Determine the (X, Y) coordinate at the center of the cell enclosing the given text.  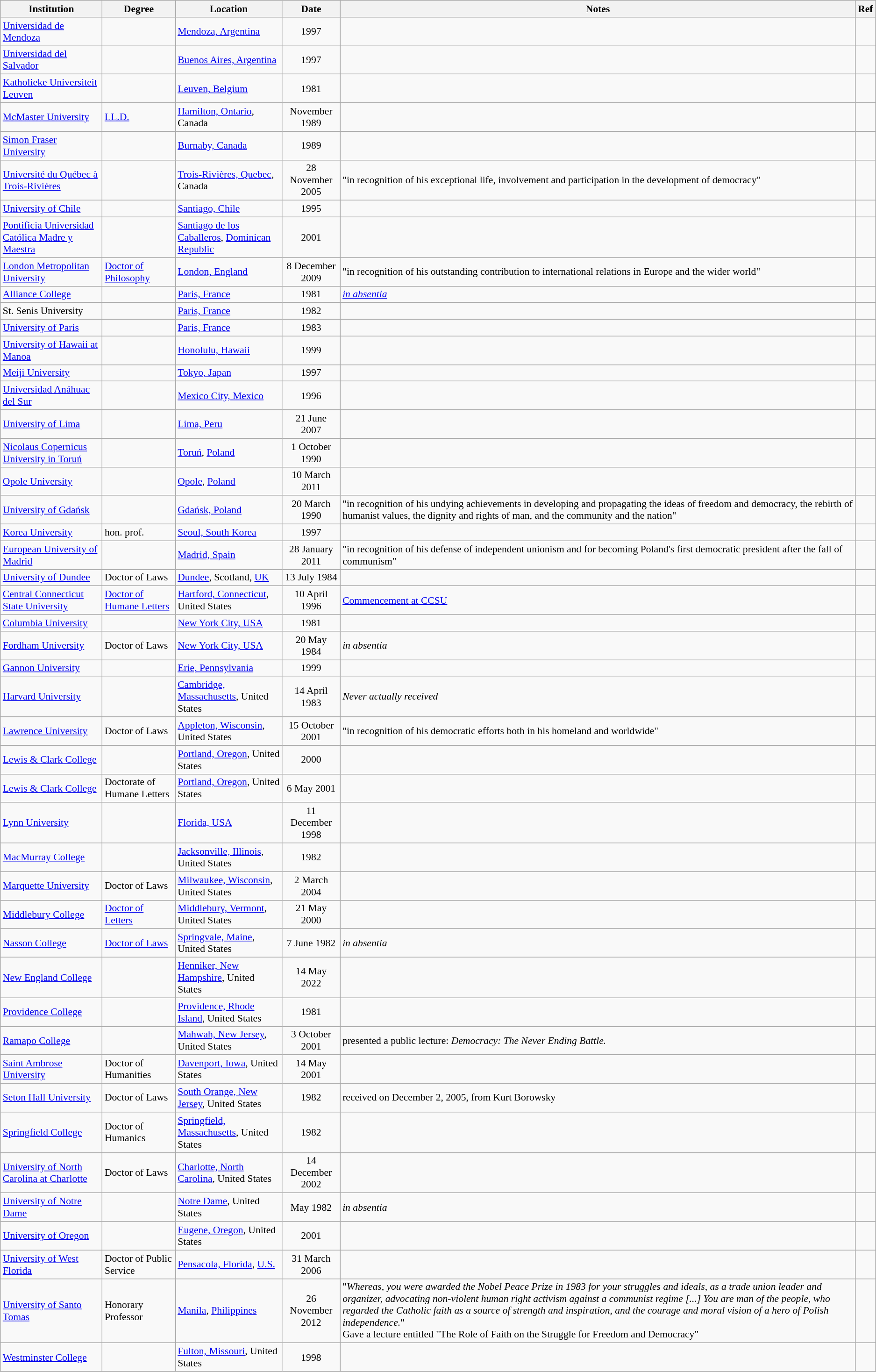
10 April 1996 (311, 600)
hon. prof. (139, 533)
Erie, Pennsylvania (229, 668)
Florida, USA (229, 823)
Honorary Professor (139, 1311)
1983 (311, 328)
Columbia University (51, 623)
Mendoza, Argentina (229, 32)
Harvard University (51, 697)
London, England (229, 272)
LL.D. (139, 117)
received on December 2, 2005, from Kurt Borowsky (598, 1098)
University of Chile (51, 209)
14 April 1983 (311, 697)
Trois-Rivières, Quebec, Canada (229, 180)
15 October 2001 (311, 731)
Université du Québec à Trois-Rivières (51, 180)
Korea University (51, 533)
Universidad de Mendoza (51, 32)
1998 (311, 1357)
Marquette University (51, 886)
Lynn University (51, 823)
London Metropolitan University (51, 272)
Davenport, Iowa, United States (229, 1069)
Doctor of Humane Letters (139, 600)
28 January 2011 (311, 555)
Madrid, Spain (229, 555)
Providence College (51, 1012)
Springfield, Massachusetts, United States (229, 1133)
Pensacola, Florida, U.S. (229, 1265)
Doctor of Humanities (139, 1069)
14 May 2022 (311, 978)
University of North Carolina at Charlotte (51, 1173)
Pontificia Universidad Católica Madre y Maestra (51, 237)
Lawrence University (51, 731)
Mexico City, Mexico (229, 395)
20 May 1984 (311, 646)
Manila, Philippines (229, 1311)
Notes (598, 9)
26 November 2012 (311, 1311)
Doctor of Public Service (139, 1265)
Commencement at CCSU (598, 600)
Saint Ambrose University (51, 1069)
1 October 1990 (311, 452)
Opole University (51, 481)
Opole, Poland (229, 481)
University of Paris (51, 328)
1989 (311, 146)
Hartford, Connecticut, United States (229, 600)
3 October 2001 (311, 1040)
Lima, Peru (229, 424)
Middlebury College (51, 914)
Buenos Aires, Argentina (229, 60)
presented a public lecture: Democracy: The Never Ending Battle. (598, 1040)
Gannon University (51, 668)
14 December 2002 (311, 1173)
Middlebury, Vermont, United States (229, 914)
Mahwah, New Jersey, United States (229, 1040)
Springfield College (51, 1133)
1995 (311, 209)
Springvale, Maine, United States (229, 943)
10 March 2011 (311, 481)
Appleton, Wisconsin, United States (229, 731)
11 December 1998 (311, 823)
Ref (865, 9)
8 December 2009 (311, 272)
Doctorate of Humane Letters (139, 788)
University of Notre Dame (51, 1208)
14 May 2001 (311, 1069)
Alliance College (51, 294)
MacMurray College (51, 857)
21 June 2007 (311, 424)
Westminster College (51, 1357)
Eugene, Oregon, United States (229, 1236)
Santiago, Chile (229, 209)
Date (311, 9)
6 May 2001 (311, 788)
South Orange, New Jersey, United States (229, 1098)
Universidad Anáhuac del Sur (51, 395)
University of Oregon (51, 1236)
1996 (311, 395)
Cambridge, Massachusetts, United States (229, 697)
Burnaby, Canada (229, 146)
13 July 1984 (311, 578)
New England College (51, 978)
"in recognition of his defense of independent unionism and for becoming Poland's first democratic president after the fall of communism" (598, 555)
May 1982 (311, 1208)
Never actually received (598, 697)
University of Hawaii at Manoa (51, 350)
Nasson College (51, 943)
Charlotte, North Carolina, United States (229, 1173)
"in recognition of his exceptional life, involvement and participation in the development of democracy" (598, 180)
28 November 2005 (311, 180)
Seoul, South Korea (229, 533)
Fordham University (51, 646)
Gdańsk, Poland (229, 510)
University of Gdańsk (51, 510)
Universidad del Salvador (51, 60)
Tokyo, Japan (229, 373)
St. Senis University (51, 311)
7 June 1982 (311, 943)
Fulton, Missouri, United States (229, 1357)
Institution (51, 9)
Henniker, New Hampshire, United States (229, 978)
Milwaukee, Wisconsin, United States (229, 886)
University of Santo Tomas (51, 1311)
Notre Dame, United States (229, 1208)
31 March 2006 (311, 1265)
Nicolaus Copernicus University in Toruń (51, 452)
Ramapo College (51, 1040)
21 May 2000 (311, 914)
Meiji University (51, 373)
Jacksonville, Illinois, United States (229, 857)
2 March 2004 (311, 886)
Toruń, Poland (229, 452)
2000 (311, 760)
"in recognition of his outstanding contribution to international relations in Europe and the wider world" (598, 272)
McMaster University (51, 117)
Honolulu, Hawaii (229, 350)
Doctor of Philosophy (139, 272)
Santiago de los Caballeros, Dominican Republic (229, 237)
Katholieke Universiteit Leuven (51, 89)
University of West Florida (51, 1265)
Degree (139, 9)
Doctor of Letters (139, 914)
Location (229, 9)
Providence, Rhode Island, United States (229, 1012)
Doctor of Humanics (139, 1133)
Simon Fraser University (51, 146)
Central Connecticut State University (51, 600)
University of Lima (51, 424)
"in recognition of his democratic efforts both in his homeland and worldwide" (598, 731)
Seton Hall University (51, 1098)
European University of Madrid (51, 555)
November 1989 (311, 117)
Leuven, Belgium (229, 89)
20 March 1990 (311, 510)
University of Dundee (51, 578)
Dundee, Scotland, UK (229, 578)
Hamilton, Ontario, Canada (229, 117)
